Find where the given text appears and provide that cell's center as [x, y] coordinate. 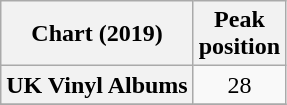
Peakposition [239, 34]
Chart (2019) [97, 34]
28 [239, 85]
UK Vinyl Albums [97, 85]
